Locate the cell with the specified text and output its [x, y] center coordinate. 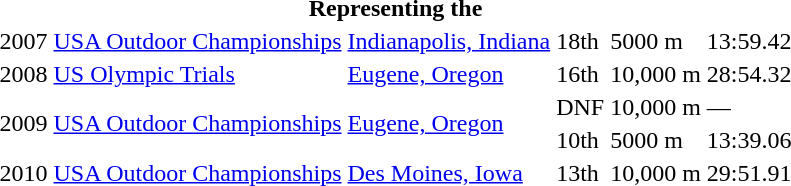
Indianapolis, Indiana [449, 41]
10th [580, 140]
18th [580, 41]
DNF [580, 107]
US Olympic Trials [198, 74]
16th [580, 74]
